Scan for the cell matching the given text and deliver its [x, y] coordinate at center. 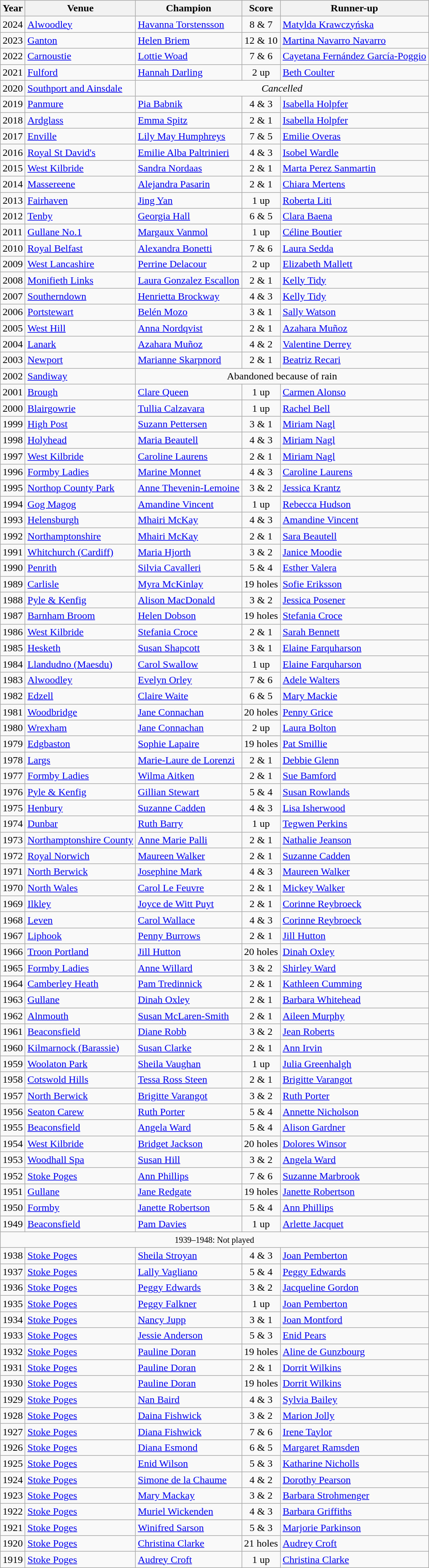
Sylvia Bailey [354, 1400]
Royal St David's [80, 152]
Massereene [80, 184]
Alejandra Pasarin [188, 184]
Valentine Derrey [354, 344]
7 & 5 [261, 136]
Southerndown [80, 296]
Sheila Stroyan [188, 1256]
Seaton Carew [80, 1112]
Susan Clarke [188, 1048]
West Hill [80, 328]
1955 [13, 1128]
Cayetana Fernández García-Poggio [354, 56]
Evelyn Orley [188, 680]
1977 [13, 776]
1998 [13, 440]
Sally Watson [354, 312]
1924 [13, 1479]
Adele Walters [354, 680]
1997 [13, 456]
Aileen Murphy [354, 1016]
2024 [13, 24]
Lisa Isherwood [354, 808]
Carlisle [80, 584]
Lanark [80, 344]
Rachel Bell [354, 408]
1935 [13, 1304]
High Post [80, 424]
1959 [13, 1064]
21 holes [261, 1544]
Clara Baena [354, 216]
Susan Hill [188, 1160]
1967 [13, 936]
1965 [13, 968]
1989 [13, 584]
1950 [13, 1208]
Whitchurch (Cardiff) [80, 552]
1966 [13, 952]
Laura Gonzalez Escallon [188, 280]
Northamptonshire [80, 536]
1932 [13, 1352]
1993 [13, 520]
Hannah Darling [188, 72]
Tullia Calzavara [188, 408]
Jing Yan [188, 200]
Susan Rowlands [354, 792]
Year [13, 8]
Barnham Broom [80, 616]
Alison MacDonald [188, 600]
1957 [13, 1096]
Largs [80, 760]
1953 [13, 1160]
Marta Perez Sanmartin [354, 168]
Marjorie Parkinson [354, 1528]
Isobel Wardle [354, 152]
Barbara Whitehead [354, 1000]
Emma Spitz [188, 120]
Céline Boutier [354, 232]
Sue Bamford [354, 776]
Northamptonshire County [80, 840]
1934 [13, 1320]
Helen Briem [188, 40]
Georgia Hall [188, 216]
Lily May Humphreys [188, 136]
Hesketh [80, 648]
Carol Swallow [188, 664]
Nan Baird [188, 1400]
1949 [13, 1224]
1937 [13, 1272]
2001 [13, 392]
2011 [13, 232]
Woolaton Park [80, 1064]
Sofie Eriksson [354, 584]
2022 [13, 56]
Sandra Nordaas [188, 168]
Liphook [80, 936]
Peggy Falkner [188, 1304]
Lottie Woad [188, 56]
2012 [13, 216]
Gillian Stewart [188, 792]
Sheila Vaughan [188, 1064]
Kathleen Cumming [354, 984]
Diana Esmond [188, 1447]
2007 [13, 296]
1984 [13, 664]
1933 [13, 1336]
Pam Tredinnick [188, 984]
Henbury [80, 808]
Penny Burrows [188, 936]
Ruth Barry [188, 824]
Belén Mozo [188, 312]
Katharine Nicholls [354, 1463]
1988 [13, 600]
Suzann Pettersen [188, 424]
Camberley Heath [80, 984]
Shirley Ward [354, 968]
1996 [13, 472]
Wrexham [80, 728]
1978 [13, 760]
Pat Smillie [354, 744]
Gog Magog [80, 504]
1956 [13, 1112]
Royal Norwich [80, 856]
Gullane No.1 [80, 232]
Barbara Strohmenger [354, 1496]
Silvia Cavalleri [188, 568]
Sarah Bennett [354, 632]
Jessica Posener [354, 600]
Carol Wallace [188, 920]
1963 [13, 1000]
Arlette Jacquet [354, 1224]
1995 [13, 488]
Debbie Glenn [354, 760]
Royal Belfast [80, 248]
1922 [13, 1512]
Monifieth Links [80, 280]
8 & 7 [261, 24]
Maria Beautell [188, 440]
Josephine Mark [188, 872]
1961 [13, 1032]
1930 [13, 1384]
1921 [13, 1528]
Edzell [80, 696]
2017 [13, 136]
1982 [13, 696]
2014 [13, 184]
Troon Portland [80, 952]
Alison Gardner [354, 1128]
1991 [13, 552]
1964 [13, 984]
Enid Pears [354, 1336]
Winifred Sarson [188, 1528]
Roberta Liti [354, 200]
North Wales [80, 888]
Enid Wilson [188, 1463]
Joan Montford [354, 1320]
1976 [13, 792]
Abandoned because of rain [282, 376]
2010 [13, 248]
Helensburgh [80, 520]
Carmen Alonso [354, 392]
Penny Grice [354, 712]
Northop County Park [80, 488]
Janice Moodie [354, 552]
1925 [13, 1463]
Lally Vagliano [188, 1272]
Cancelled [282, 88]
Dolores Winsor [354, 1144]
Brough [80, 392]
2003 [13, 360]
1926 [13, 1447]
1981 [13, 712]
Kilmarnock (Barassie) [80, 1048]
Jessica Krantz [354, 488]
Nathalie Jeanson [354, 840]
Elizabeth Mallett [354, 264]
Jean Roberts [354, 1032]
Carol Le Feuvre [188, 888]
1994 [13, 504]
Jessie Anderson [188, 1336]
Laura Sedda [354, 248]
1960 [13, 1048]
Julia Greenhalgh [354, 1064]
Runner-up [354, 8]
1983 [13, 680]
Emilie Overas [354, 136]
Pia Babnik [188, 104]
West Lancashire [80, 264]
1986 [13, 632]
Woodbridge [80, 712]
Penrith [80, 568]
1962 [13, 1016]
12 & 10 [261, 40]
Esther Valera [354, 568]
Claire Waite [188, 696]
Chiara Mertens [354, 184]
Newport [80, 360]
2023 [13, 40]
1987 [13, 616]
Margaux Vanmol [188, 232]
Portstewart [80, 312]
Suzanne Marbrook [354, 1176]
2008 [13, 280]
Mary Mackay [188, 1496]
Beth Coulter [354, 72]
Cotswold Hills [80, 1080]
1923 [13, 1496]
Clare Queen [188, 392]
Alnmouth [80, 1016]
2016 [13, 152]
Diana Fishwick [188, 1431]
1938 [13, 1256]
1936 [13, 1288]
Laura Bolton [354, 728]
Henrietta Brockway [188, 296]
Anne Willard [188, 968]
Barbara Griffiths [354, 1512]
Formby [80, 1208]
Susan Shapcott [188, 648]
Marion Jolly [354, 1415]
Myra McKinlay [188, 584]
2009 [13, 264]
1999 [13, 424]
Anna Nordqvist [188, 328]
Sophie Lapaire [188, 744]
Annette Nicholson [354, 1112]
2000 [13, 408]
Tegwen Perkins [354, 824]
2013 [13, 200]
1927 [13, 1431]
Champion [188, 8]
Fulford [80, 72]
Susan McLaren-Smith [188, 1016]
Simone de la Chaume [188, 1479]
Venue [80, 8]
Anne Thevenin-Lemoine [188, 488]
Anne Marie Palli [188, 840]
Ganton [80, 40]
2021 [13, 72]
Rebecca Hudson [354, 504]
1951 [13, 1192]
Matylda Krawczyńska [354, 24]
2002 [13, 376]
Woodhall Spa [80, 1160]
Diane Robb [188, 1032]
Aline de Gunzbourg [354, 1352]
Pam Davies [188, 1224]
1920 [13, 1544]
Bridget Jackson [188, 1144]
Sara Beautell [354, 536]
Mary Mackie [354, 696]
Beatriz Recari [354, 360]
2020 [13, 88]
Muriel Wickenden [188, 1512]
Maria Hjorth [188, 552]
1974 [13, 824]
Marie-Laure de Lorenzi [188, 760]
1929 [13, 1400]
Edgbaston [80, 744]
Marine Monnet [188, 472]
1958 [13, 1080]
Score [261, 8]
Jacqueline Gordon [354, 1288]
1919 [13, 1560]
1952 [13, 1176]
Daina Fishwick [188, 1415]
Dorothy Pearson [354, 1479]
Ardglass [80, 120]
Mickey Walker [354, 888]
Jane Redgate [188, 1192]
Martina Navarro Navarro [354, 40]
Dunbar [80, 824]
1992 [13, 536]
Leven [80, 920]
Carnoustie [80, 56]
Wilma Aitken [188, 776]
Joyce de Witt Puyt [188, 904]
1931 [13, 1368]
Southport and Ainsdale [80, 88]
Emilie Alba Paltrinieri [188, 152]
Enville [80, 136]
Sandiway [80, 376]
2015 [13, 168]
Helen Dobson [188, 616]
Margaret Ramsden [354, 1447]
Perrine Delacour [188, 264]
1979 [13, 744]
2006 [13, 312]
1928 [13, 1415]
1970 [13, 888]
1985 [13, 648]
Irene Taylor [354, 1431]
1972 [13, 856]
Blairgowrie [80, 408]
2018 [13, 120]
Alexandra Bonetti [188, 248]
2019 [13, 104]
Llandudno (Maesdu) [80, 664]
Holyhead [80, 440]
Panmure [80, 104]
2004 [13, 344]
Marianne Skarpnord [188, 360]
Havanna Torstensson [188, 24]
2005 [13, 328]
Fairhaven [80, 200]
Ann Irvin [354, 1048]
Tessa Ross Steen [188, 1080]
1975 [13, 808]
1939–1948: Not played [214, 1240]
1968 [13, 920]
1990 [13, 568]
1980 [13, 728]
Ilkley [80, 904]
Nancy Jupp [188, 1320]
1954 [13, 1144]
1969 [13, 904]
1973 [13, 840]
1971 [13, 872]
Tenby [80, 216]
